Locate the cell with the specified text and output its [x, y] center coordinate. 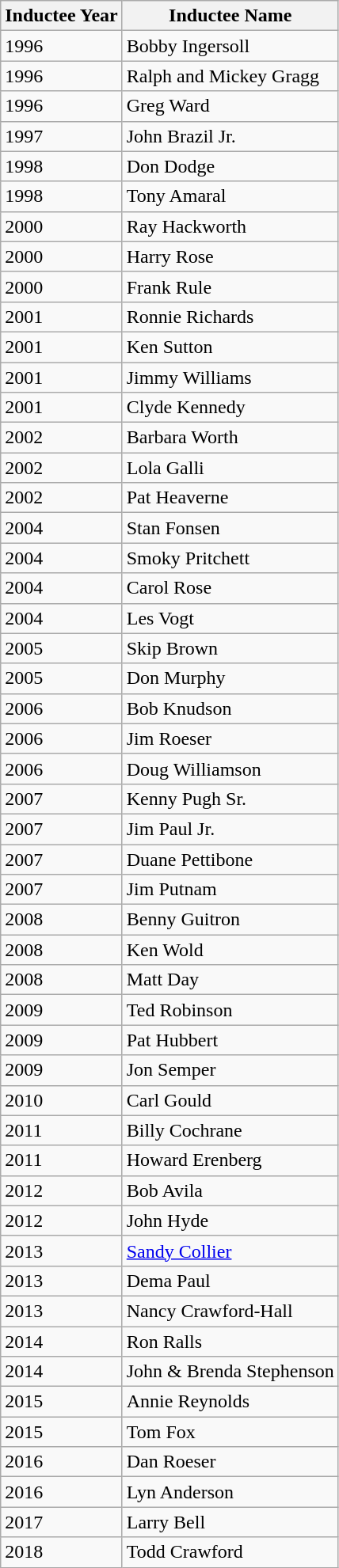
Smoky Pritchett [230, 558]
Kenny Pugh Sr. [230, 799]
Don Dodge [230, 166]
2017 [62, 1522]
Bob Avila [230, 1190]
Tom Fox [230, 1432]
Ray Hackworth [230, 226]
2010 [62, 1100]
Skip Brown [230, 648]
Tony Amaral [230, 196]
Ralph and Mickey Gragg [230, 76]
Jimmy Williams [230, 378]
Stan Fonsen [230, 528]
Annie Reynolds [230, 1402]
Frank Rule [230, 287]
1997 [62, 136]
Ted Robinson [230, 1010]
Billy Cochrane [230, 1130]
Ronnie Richards [230, 317]
Lyn Anderson [230, 1492]
Todd Crawford [230, 1552]
John Brazil Jr. [230, 136]
Pat Hubbert [230, 1040]
Duane Pettibone [230, 859]
Les Vogt [230, 618]
Nancy Crawford-Hall [230, 1311]
Inductee Year [62, 16]
Dema Paul [230, 1281]
Jim Putnam [230, 890]
Doug Williamson [230, 769]
Carl Gould [230, 1100]
Lola Galli [230, 468]
John & Brenda Stephenson [230, 1372]
Inductee Name [230, 16]
Dan Roeser [230, 1462]
Pat Heaverne [230, 498]
Clyde Kennedy [230, 408]
Don Murphy [230, 678]
Jim Paul Jr. [230, 829]
Ron Ralls [230, 1342]
Bobby Ingersoll [230, 46]
Jon Semper [230, 1070]
Bob Knudson [230, 708]
Barbara Worth [230, 438]
Greg Ward [230, 106]
2018 [62, 1552]
Jim Roeser [230, 738]
Sandy Collier [230, 1251]
Benny Guitron [230, 920]
Ken Wold [230, 950]
Ken Sutton [230, 347]
Matt Day [230, 980]
Carol Rose [230, 588]
Larry Bell [230, 1522]
Howard Erenberg [230, 1160]
Harry Rose [230, 256]
John Hyde [230, 1221]
